Search for the cell housing the specified text and yield its (x, y) center coordinate. 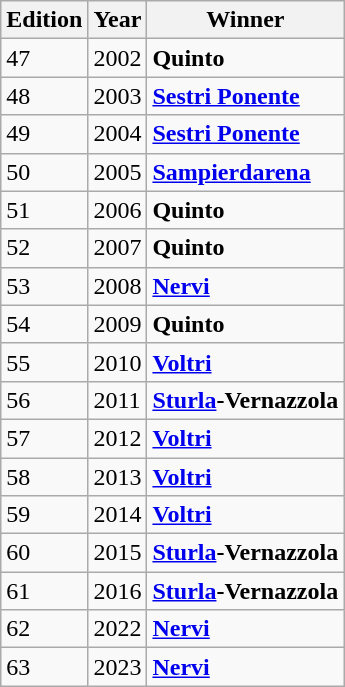
62 (44, 629)
58 (44, 477)
Winner (246, 20)
Sampierdarena (246, 172)
53 (44, 286)
2004 (118, 134)
56 (44, 400)
2015 (118, 553)
54 (44, 324)
2012 (118, 438)
2005 (118, 172)
2023 (118, 667)
2009 (118, 324)
57 (44, 438)
2003 (118, 96)
48 (44, 96)
2011 (118, 400)
2013 (118, 477)
2022 (118, 629)
55 (44, 362)
2006 (118, 210)
2016 (118, 591)
63 (44, 667)
60 (44, 553)
Year (118, 20)
47 (44, 58)
51 (44, 210)
61 (44, 591)
2007 (118, 248)
Edition (44, 20)
59 (44, 515)
2002 (118, 58)
49 (44, 134)
2014 (118, 515)
50 (44, 172)
2010 (118, 362)
2008 (118, 286)
52 (44, 248)
